Search for the cell housing the specified text and yield its (x, y) center coordinate. 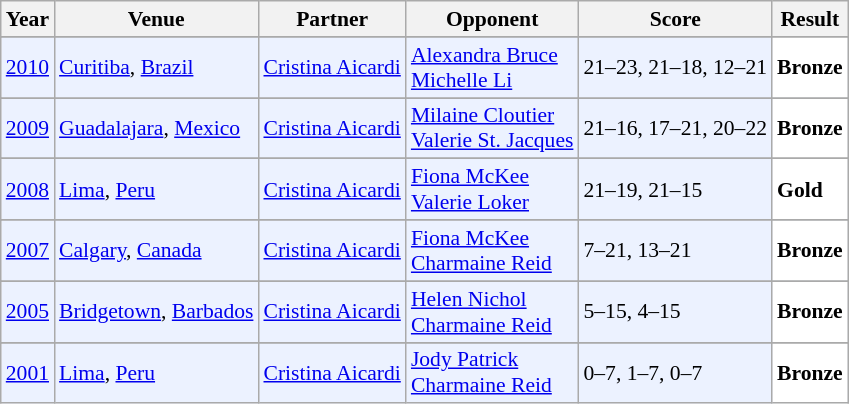
Partner (332, 19)
21–16, 17–21, 20–22 (675, 128)
0–7, 1–7, 0–7 (675, 372)
Bridgetown, Barbados (156, 312)
2009 (28, 128)
Helen Nichol Charmaine Reid (492, 312)
Alexandra Bruce Michelle Li (492, 68)
Curitiba, Brazil (156, 68)
2001 (28, 372)
Venue (156, 19)
Gold (810, 190)
Calgary, Canada (156, 250)
7–21, 13–21 (675, 250)
5–15, 4–15 (675, 312)
21–23, 21–18, 12–21 (675, 68)
2010 (28, 68)
Score (675, 19)
Milaine Cloutier Valerie St. Jacques (492, 128)
21–19, 21–15 (675, 190)
Jody Patrick Charmaine Reid (492, 372)
Guadalajara, Mexico (156, 128)
Year (28, 19)
2005 (28, 312)
2007 (28, 250)
Result (810, 19)
2008 (28, 190)
Opponent (492, 19)
Fiona McKee Charmaine Reid (492, 250)
Fiona McKee Valerie Loker (492, 190)
